Identify which cell holds the provided text, then report its [X, Y] central coordinate. 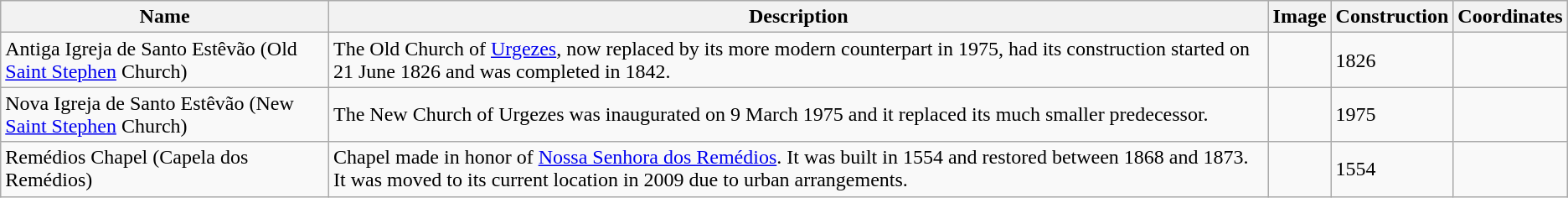
The New Church of Urgezes was inaugurated on 9 March 1975 and it replaced its much smaller predecessor. [798, 114]
Construction [1392, 17]
Remédios Chapel (Capela dos Remédios) [165, 169]
1826 [1392, 60]
Description [798, 17]
Antiga Igreja de Santo Estêvão (Old Saint Stephen Church) [165, 60]
1975 [1392, 114]
1554 [1392, 169]
Image [1300, 17]
Nova Igreja de Santo Estêvão (New Saint Stephen Church) [165, 114]
Coordinates [1510, 17]
Name [165, 17]
